Extract the (x, y) coordinate from the center of the cell holding the provided text.  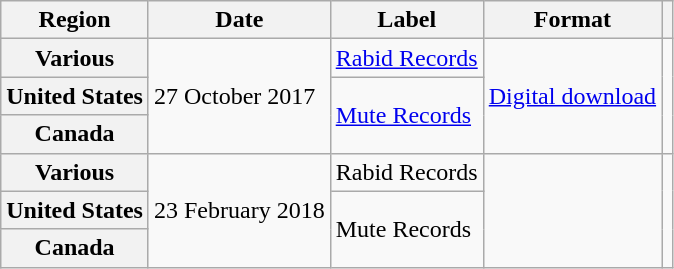
Label (406, 20)
Digital download (572, 96)
Date (239, 20)
Format (572, 20)
27 October 2017 (239, 96)
23 February 2018 (239, 210)
Region (75, 20)
